For the text-containing cell, return its midpoint in (x, y) coordinate format. 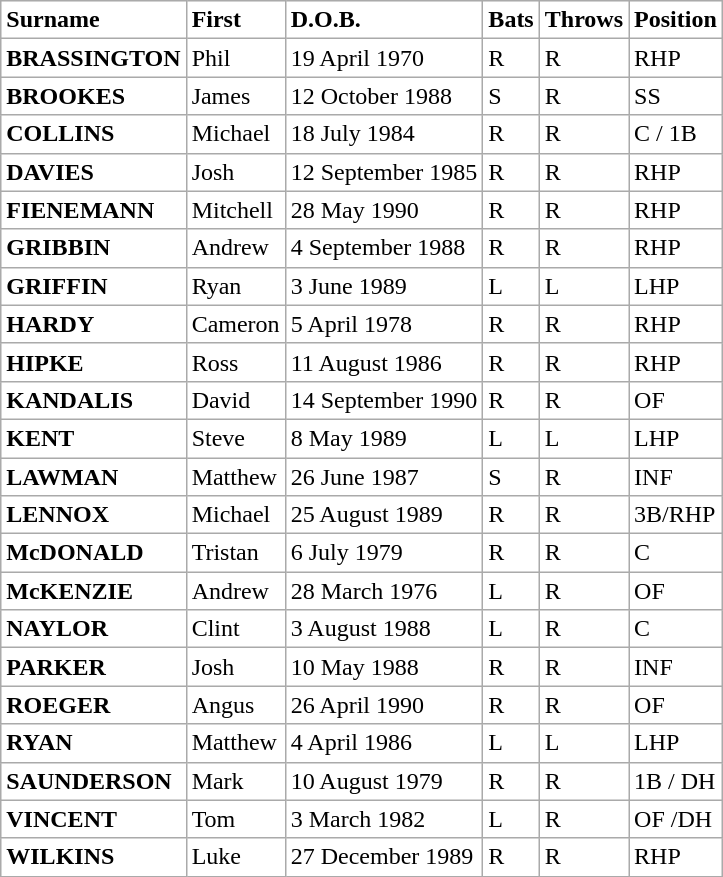
SS (676, 96)
14 September 1990 (384, 400)
C / 1B (676, 134)
Clint (236, 629)
10 May 1988 (384, 667)
ROEGER (94, 705)
Bats (511, 20)
KENT (94, 438)
BRASSINGTON (94, 58)
James (236, 96)
4 September 1988 (384, 248)
26 April 1990 (384, 705)
28 May 1990 (384, 210)
18 July 1984 (384, 134)
HIPKE (94, 362)
Throws (584, 20)
Position (676, 20)
Surname (94, 20)
DAVIES (94, 172)
27 December 1989 (384, 857)
McDONALD (94, 553)
D.O.B. (384, 20)
26 June 1987 (384, 477)
Mark (236, 781)
OF /DH (676, 819)
5 April 1978 (384, 324)
3 March 1982 (384, 819)
SAUNDERSON (94, 781)
RYAN (94, 743)
VINCENT (94, 819)
19 April 1970 (384, 58)
28 March 1976 (384, 591)
FIENEMANN (94, 210)
Mitchell (236, 210)
First (236, 20)
Cameron (236, 324)
David (236, 400)
4 April 1986 (384, 743)
3 June 1989 (384, 286)
Steve (236, 438)
COLLINS (94, 134)
KANDALIS (94, 400)
Luke (236, 857)
12 October 1988 (384, 96)
6 July 1979 (384, 553)
GRIFFIN (94, 286)
LENNOX (94, 515)
McKENZIE (94, 591)
Angus (236, 705)
10 August 1979 (384, 781)
Phil (236, 58)
Ryan (236, 286)
Tom (236, 819)
3 August 1988 (384, 629)
1B / DH (676, 781)
12 September 1985 (384, 172)
Tristan (236, 553)
HARDY (94, 324)
NAYLOR (94, 629)
3B/RHP (676, 515)
8 May 1989 (384, 438)
25 August 1989 (384, 515)
PARKER (94, 667)
11 August 1986 (384, 362)
BROOKES (94, 96)
Ross (236, 362)
LAWMAN (94, 477)
WILKINS (94, 857)
GRIBBIN (94, 248)
